Search for the cell housing the specified text and yield its [x, y] center coordinate. 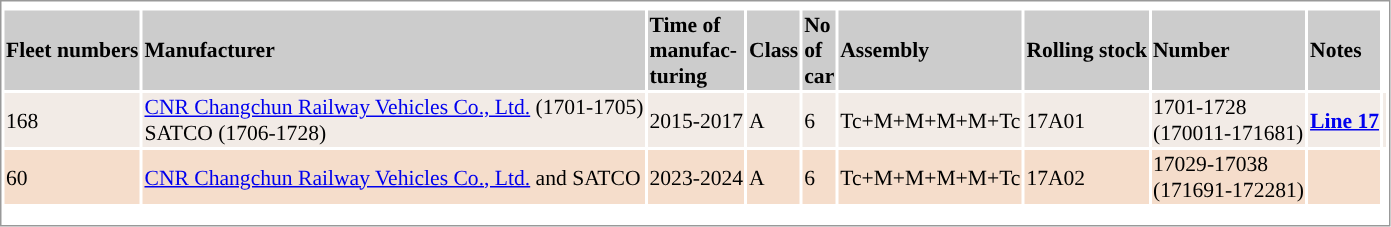
Time of manufac-turing [696, 50]
Line 17 [1345, 120]
Manufacturer [394, 50]
Number [1228, 50]
No of car [820, 50]
Rolling stock [1087, 50]
Class [774, 50]
2023-2024 [696, 177]
Fleet numbers [72, 50]
60 [72, 177]
Notes [1345, 50]
Assembly [930, 50]
17029-17038(171691-172281) [1228, 177]
2015-2017 [696, 120]
17A01 [1087, 120]
CNR Changchun Railway Vehicles Co., Ltd. (1701-1705)SATCO (1706-1728) [394, 120]
1701-1728(170011-171681) [1228, 120]
CNR Changchun Railway Vehicles Co., Ltd. and SATCO [394, 177]
17A02 [1087, 177]
168 [72, 120]
